Capture the cell that displays the provided text and extract its (X, Y) central coordinate. 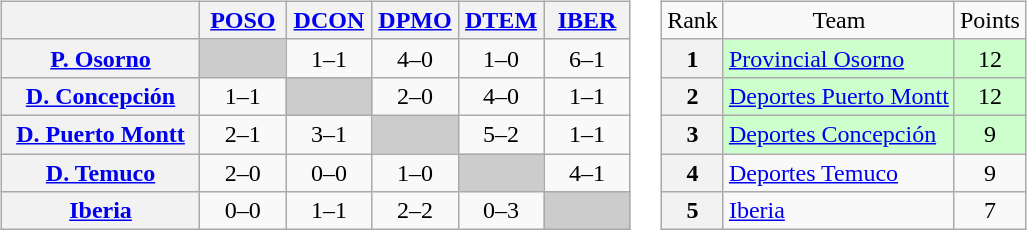
2–2 (415, 211)
D. Puerto Montt (100, 134)
D. Concepción (100, 96)
0–3 (501, 211)
4–1 (587, 173)
5–2 (501, 134)
Deportes Concepción (838, 134)
Deportes Puerto Montt (838, 96)
Deportes Temuco (838, 173)
6–1 (587, 58)
POSO (243, 20)
Team (838, 20)
4 (693, 173)
IBER (587, 20)
5 (693, 211)
Points (990, 20)
2 (693, 96)
P. Osorno (100, 58)
2–1 (243, 134)
D. Temuco (100, 173)
DCON (329, 20)
1 (693, 58)
7 (990, 211)
Provincial Osorno (838, 58)
Rank (693, 20)
3–1 (329, 134)
DPMO (415, 20)
3 (693, 134)
DTEM (501, 20)
